Locate the cell with the specified text and output its (X, Y) center coordinate. 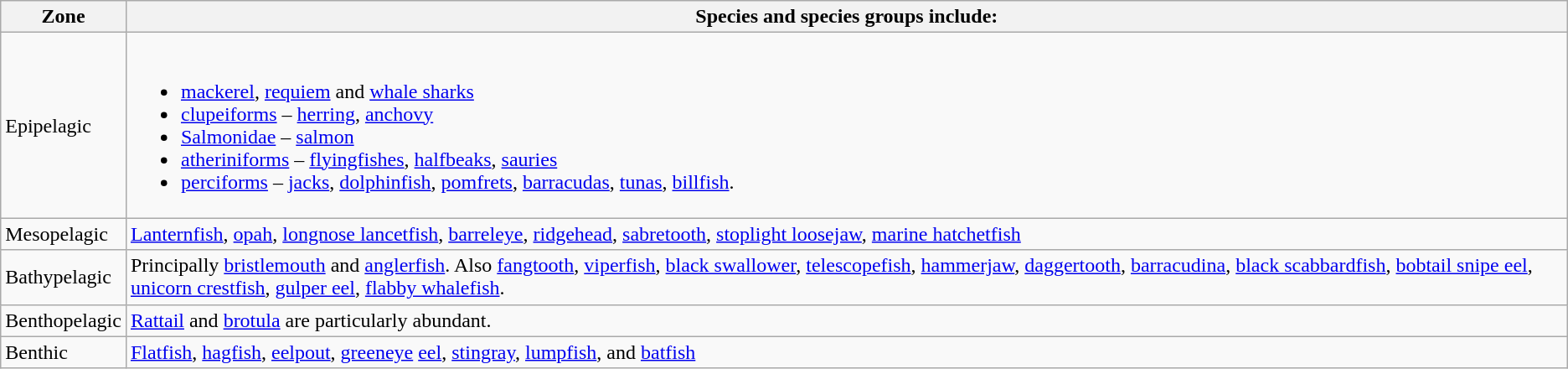
Species and species groups include: (846, 17)
Bathypelagic (64, 277)
Lanternfish, opah, longnose lancetfish, barreleye, ridgehead, sabretooth, stoplight loosejaw, marine hatchetfish (846, 234)
Benthopelagic (64, 320)
Flatfish, hagfish, eelpout, greeneye eel, stingray, lumpfish, and batfish (846, 352)
Epipelagic (64, 126)
Rattail and brotula are particularly abundant. (846, 320)
Mesopelagic (64, 234)
Zone (64, 17)
Benthic (64, 352)
